Scan for the cell matching the given text and deliver its [X, Y] coordinate at center. 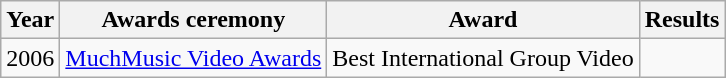
Awards ceremony [194, 20]
Year [30, 20]
2006 [30, 58]
Best International Group Video [483, 58]
Award [483, 20]
Results [682, 20]
MuchMusic Video Awards [194, 58]
